For the text-containing cell, return its midpoint in [X, Y] coordinate format. 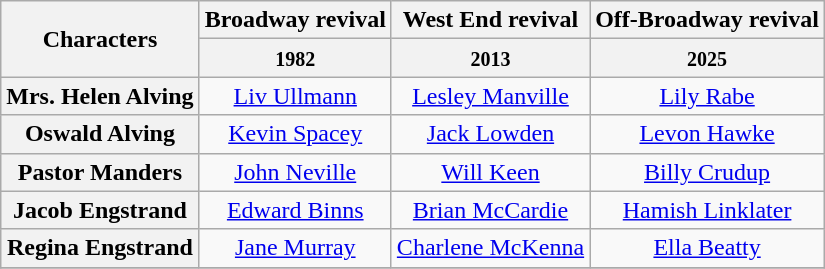
Levon Hawke [708, 134]
Jacob Engstrand [100, 210]
2013 [490, 58]
Will Keen [490, 172]
Brian McCardie [490, 210]
Billy Crudup [708, 172]
Broadway revival [295, 20]
Off-Broadway revival [708, 20]
Jane Murray [295, 248]
Lily Rabe [708, 96]
Charlene McKenna [490, 248]
2025 [708, 58]
Mrs. Helen Alving [100, 96]
Jack Lowden [490, 134]
Lesley Manville [490, 96]
Hamish Linklater [708, 210]
West End revival [490, 20]
Edward Binns [295, 210]
1982 [295, 58]
Pastor Manders [100, 172]
Ella Beatty [708, 248]
Oswald Alving [100, 134]
Regina Engstrand [100, 248]
Characters [100, 39]
Liv Ullmann [295, 96]
John Neville [295, 172]
Kevin Spacey [295, 134]
